Return the (X, Y) coordinate for the center point of the cell that contains the specified text.  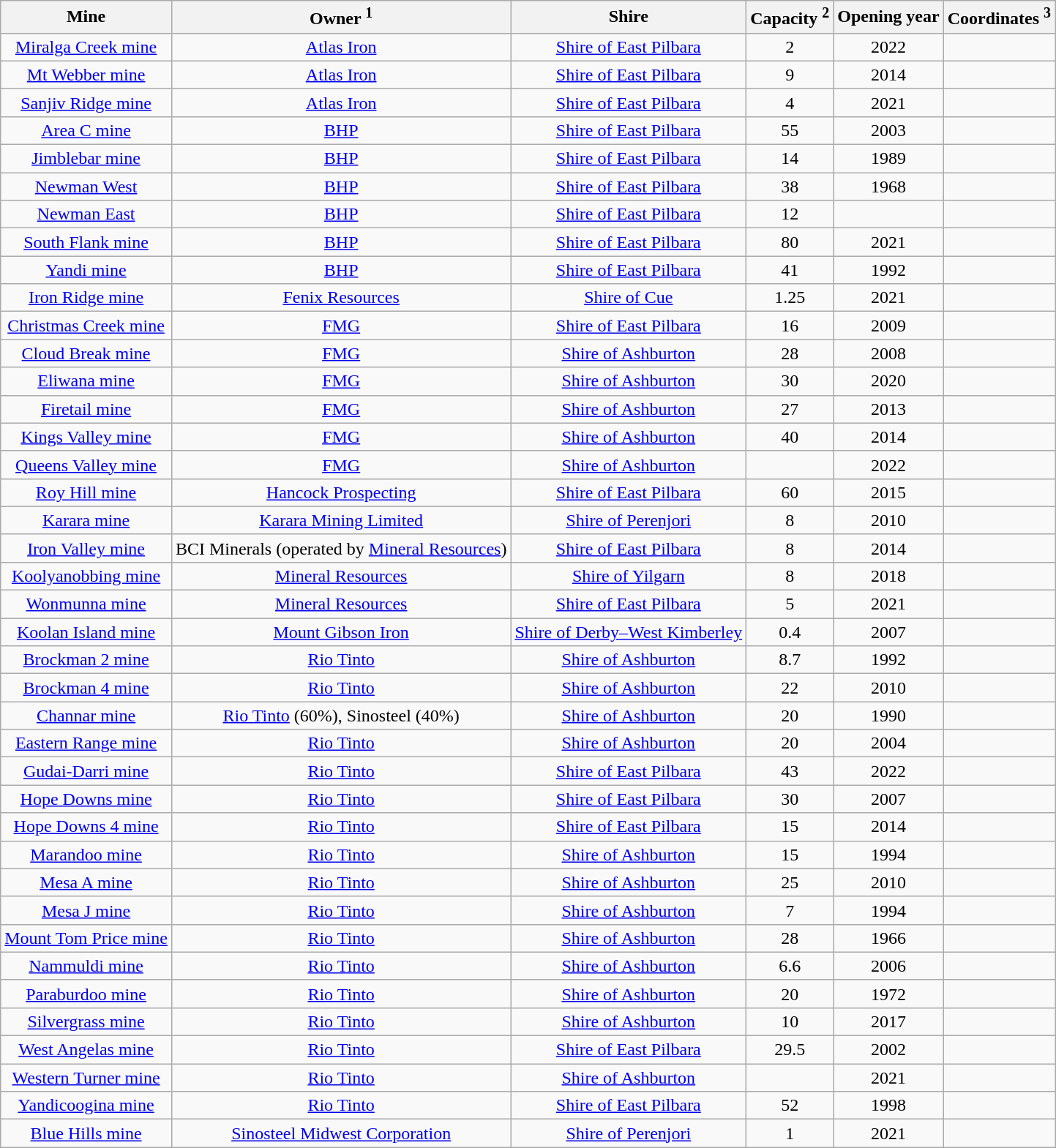
Mesa A mine (86, 882)
1 (790, 1133)
Karara mine (86, 520)
Shire of Cue (629, 298)
60 (790, 492)
43 (790, 771)
Roy Hill mine (86, 492)
2020 (888, 381)
Newman East (86, 214)
Koolyanobbing mine (86, 576)
Iron Valley mine (86, 548)
Eliwana mine (86, 381)
2009 (888, 326)
West Angelas mine (86, 1050)
Yandicoogina mine (86, 1106)
Karara Mining Limited (341, 520)
Coordinates 3 (999, 18)
1972 (888, 994)
9 (790, 75)
25 (790, 882)
Hope Downs 4 mine (86, 827)
Capacity 2 (790, 18)
52 (790, 1106)
14 (790, 159)
4 (790, 102)
BCI Minerals (operated by Mineral Resources) (341, 548)
2008 (888, 353)
80 (790, 242)
1998 (888, 1106)
Christmas Creek mine (86, 326)
38 (790, 187)
6.6 (790, 966)
Brockman 2 mine (86, 660)
Brockman 4 mine (86, 688)
1989 (888, 159)
Newman West (86, 187)
55 (790, 130)
5 (790, 604)
Blue Hills mine (86, 1133)
Cloud Break mine (86, 353)
2017 (888, 1021)
Area C mine (86, 130)
Shire of Yilgarn (629, 576)
16 (790, 326)
South Flank mine (86, 242)
Channar mine (86, 716)
2013 (888, 409)
Silvergrass mine (86, 1021)
Mount Gibson Iron (341, 632)
Marandoo mine (86, 855)
Queens Valley mine (86, 465)
Jimblebar mine (86, 159)
1966 (888, 938)
Shire (629, 18)
Mount Tom Price mine (86, 938)
Paraburdoo mine (86, 994)
Rio Tinto (60%), Sinosteel (40%) (341, 716)
Fenix Resources (341, 298)
2003 (888, 130)
Mt Webber mine (86, 75)
1968 (888, 187)
Mesa J mine (86, 910)
Hope Downs mine (86, 799)
Koolan Island mine (86, 632)
Gudai-Darri mine (86, 771)
1.25 (790, 298)
22 (790, 688)
Yandi mine (86, 270)
Sanjiv Ridge mine (86, 102)
Shire of Derby–West Kimberley (629, 632)
1990 (888, 716)
Kings Valley mine (86, 437)
Wonmunna mine (86, 604)
29.5 (790, 1050)
27 (790, 409)
8.7 (790, 660)
2004 (888, 743)
Miralga Creek mine (86, 47)
Mine (86, 18)
Hancock Prospecting (341, 492)
Iron Ridge mine (86, 298)
40 (790, 437)
7 (790, 910)
Western Turner mine (86, 1078)
12 (790, 214)
Nammuldi mine (86, 966)
10 (790, 1021)
2006 (888, 966)
2 (790, 47)
Firetail mine (86, 409)
0.4 (790, 632)
Eastern Range mine (86, 743)
Opening year (888, 18)
41 (790, 270)
Owner 1 (341, 18)
2002 (888, 1050)
2018 (888, 576)
Sinosteel Midwest Corporation (341, 1133)
2015 (888, 492)
